Find where the given text appears and provide that cell's center as (X, Y) coordinate. 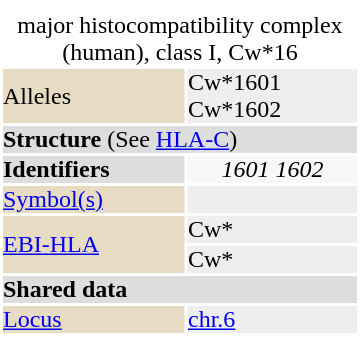
major histocompatibility complex (human), class I, Cw*16 (180, 39)
Alleles (94, 96)
Structure (See HLA-C) (180, 140)
Cw*1601 Cw*1602 (272, 96)
Symbol(s) (94, 200)
chr.6 (272, 320)
1601 1602 (272, 170)
Shared data (180, 290)
Identifiers (94, 170)
EBI-HLA (94, 244)
Locus (94, 320)
